Pinpoint the cell where the given text exists, returning its (X, Y) midpoint coordinate. 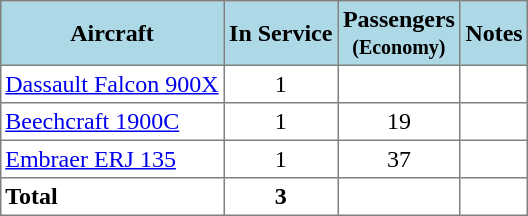
Beechcraft 1900C (112, 122)
Passengers(Economy) (399, 33)
Embraer ERJ 135 (112, 159)
3 (281, 197)
In Service (281, 33)
Aircraft (112, 33)
Total (112, 197)
Dassault Falcon 900X (112, 84)
19 (399, 122)
37 (399, 159)
Notes (494, 33)
